Locate the cell with the specified text and output its (X, Y) center coordinate. 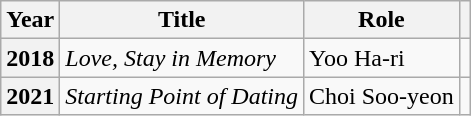
Title (182, 20)
2018 (30, 58)
2021 (30, 96)
Love, Stay in Memory (182, 58)
Choi Soo-yeon (382, 96)
Role (382, 20)
Year (30, 20)
Yoo Ha-ri (382, 58)
Starting Point of Dating (182, 96)
